Provide the (x, y) coordinate of the cell's center where the given text is located.  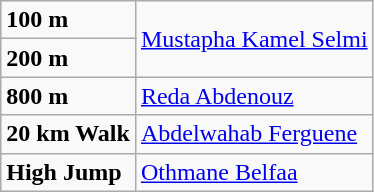
Abdelwahab Ferguene (254, 134)
100 m (68, 20)
High Jump (68, 172)
Othmane Belfaa (254, 172)
Mustapha Kamel Selmi (254, 39)
Reda Abdenouz (254, 96)
200 m (68, 58)
20 km Walk (68, 134)
800 m (68, 96)
